Return [X, Y] of the center of cell containing provided text 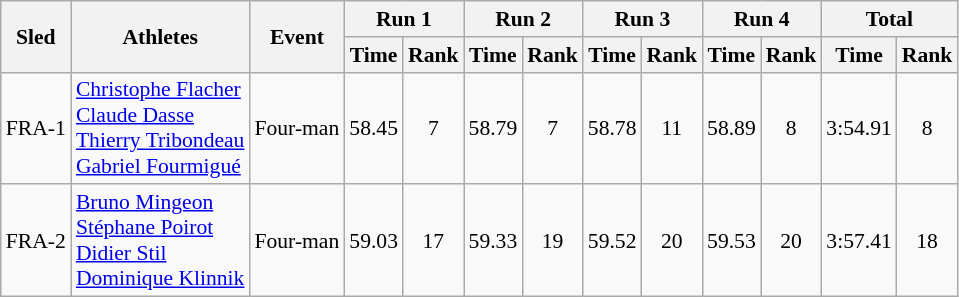
FRA-2 [36, 241]
Athletes [160, 36]
Event [296, 36]
59.52 [612, 241]
3:57.41 [858, 241]
59.33 [494, 241]
19 [552, 241]
17 [434, 241]
Run 1 [404, 19]
Christophe FlacherClaude DasseThierry TribondeauGabriel Fourmigué [160, 128]
18 [928, 241]
Sled [36, 36]
59.53 [732, 241]
Total [889, 19]
Run 4 [762, 19]
58.78 [612, 128]
58.89 [732, 128]
Bruno MingeonStéphane PoirotDidier StilDominique Klinnik [160, 241]
58.79 [494, 128]
3:54.91 [858, 128]
59.03 [374, 241]
Run 2 [524, 19]
58.45 [374, 128]
FRA-1 [36, 128]
11 [672, 128]
Run 3 [642, 19]
